Scan for the cell matching the given text and deliver its (X, Y) coordinate at center. 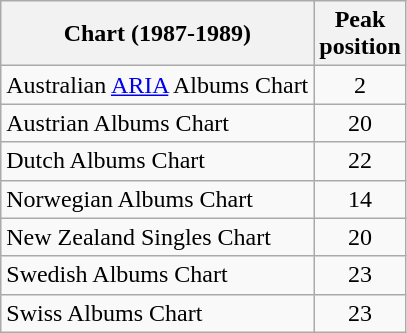
Dutch Albums Chart (158, 161)
Swedish Albums Chart (158, 275)
Chart (1987-1989) (158, 34)
Norwegian Albums Chart (158, 199)
22 (360, 161)
Australian ARIA Albums Chart (158, 85)
New Zealand Singles Chart (158, 237)
2 (360, 85)
14 (360, 199)
Swiss Albums Chart (158, 313)
Austrian Albums Chart (158, 123)
Peakposition (360, 34)
